Find where the given text appears and provide that cell's center as (X, Y) coordinate. 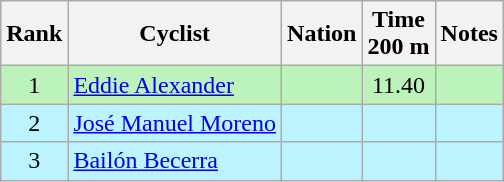
Eddie Alexander (175, 85)
Notes (469, 34)
José Manuel Moreno (175, 123)
3 (34, 161)
11.40 (398, 85)
2 (34, 123)
1 (34, 85)
Time200 m (398, 34)
Nation (322, 34)
Rank (34, 34)
Cyclist (175, 34)
Bailón Becerra (175, 161)
